Determine the [X, Y] coordinate at the center of the cell enclosing the given text.  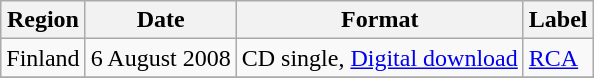
RCA [558, 58]
CD single, Digital download [380, 58]
Region [43, 20]
6 August 2008 [160, 58]
Label [558, 20]
Date [160, 20]
Finland [43, 58]
Format [380, 20]
